Return [x, y] of the center of cell containing provided text 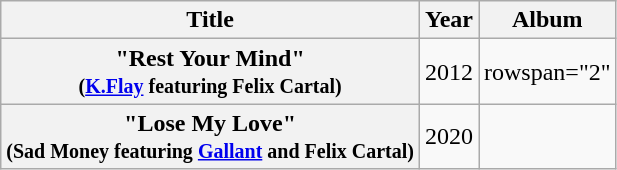
"Rest Your Mind"(K.Flay featuring Felix Cartal) [210, 72]
rowspan="2" [547, 72]
"Lose My Love" (Sad Money featuring Gallant and Felix Cartal) [210, 136]
Album [547, 20]
Year [448, 20]
2012 [448, 72]
Title [210, 20]
2020 [448, 136]
